Find where the given text appears and provide that cell's center as (x, y) coordinate. 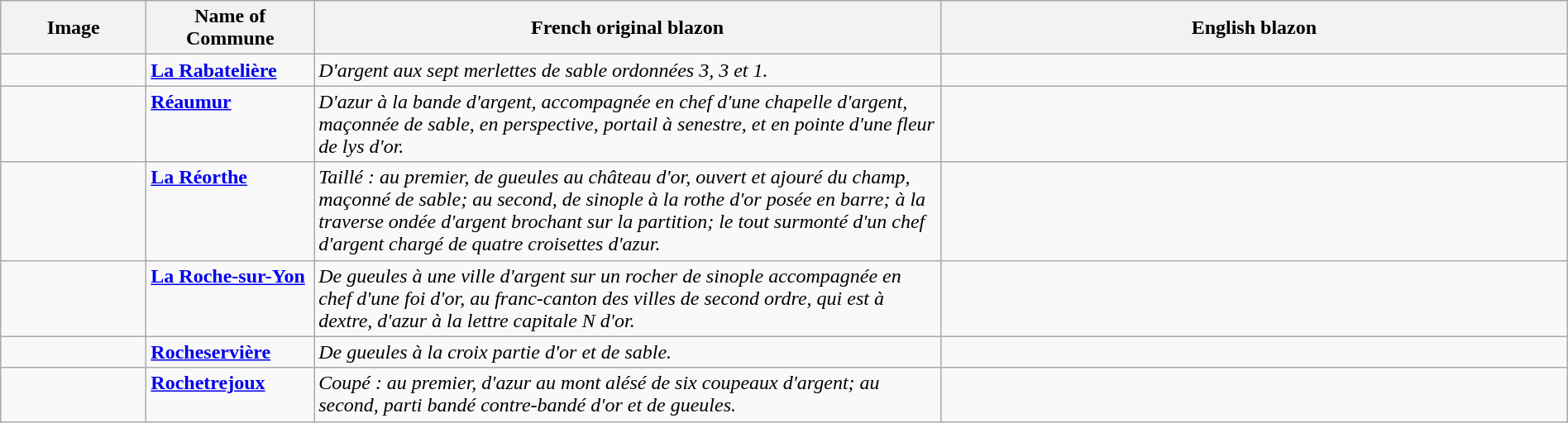
D'argent aux sept merlettes de sable ordonnées 3, 3 et 1. (628, 70)
La Rabatelière (230, 70)
Image (74, 28)
Name of Commune (230, 28)
La Réorthe (230, 211)
French original blazon (628, 28)
English blazon (1254, 28)
Rocheservière (230, 352)
Réaumur (230, 124)
De gueules à la croix partie d'or et de sable. (628, 352)
La Roche-sur-Yon (230, 298)
Rochetrejoux (230, 395)
Coupé : au premier, d'azur au mont alésé de six coupeaux d'argent; au second, parti bandé contre-bandé d'or et de gueules. (628, 395)
